Find where the given text appears and provide that cell's center as [X, Y] coordinate. 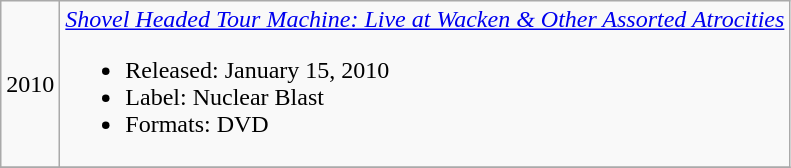
2010 [30, 84]
Shovel Headed Tour Machine: Live at Wacken & Other Assorted AtrocitiesReleased: January 15, 2010Label: Nuclear BlastFormats: DVD [425, 84]
